Detect which cell encompasses the target text, then output its [X, Y] center coordinate. 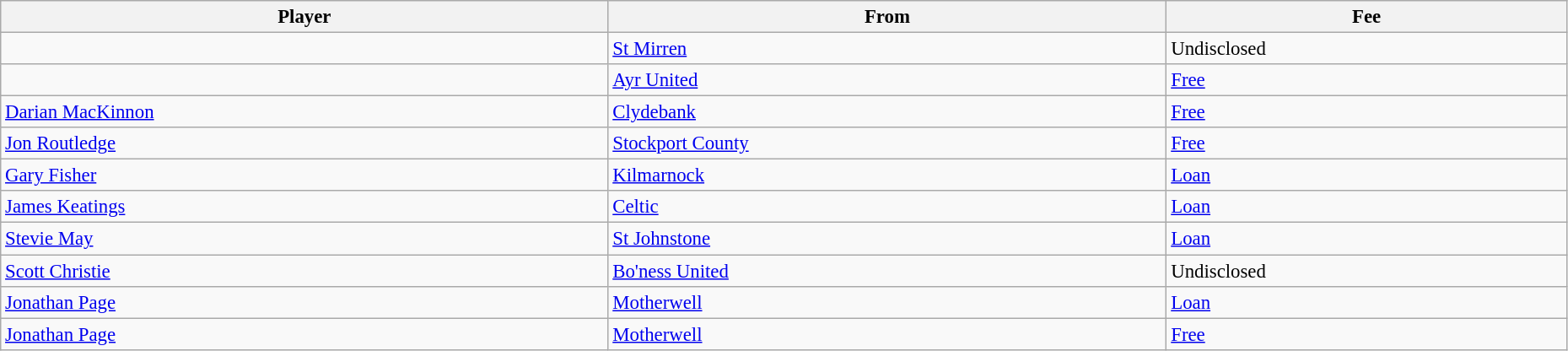
Ayr United [887, 80]
Bo'ness United [887, 271]
Stockport County [887, 143]
St Johnstone [887, 239]
Celtic [887, 207]
Kilmarnock [887, 175]
Scott Christie [304, 271]
James Keatings [304, 207]
Darian MacKinnon [304, 112]
Clydebank [887, 112]
From [887, 17]
Gary Fisher [304, 175]
Stevie May [304, 239]
Player [304, 17]
Jon Routledge [304, 143]
Fee [1366, 17]
St Mirren [887, 49]
